Detect which cell encompasses the target text, then output its (X, Y) center coordinate. 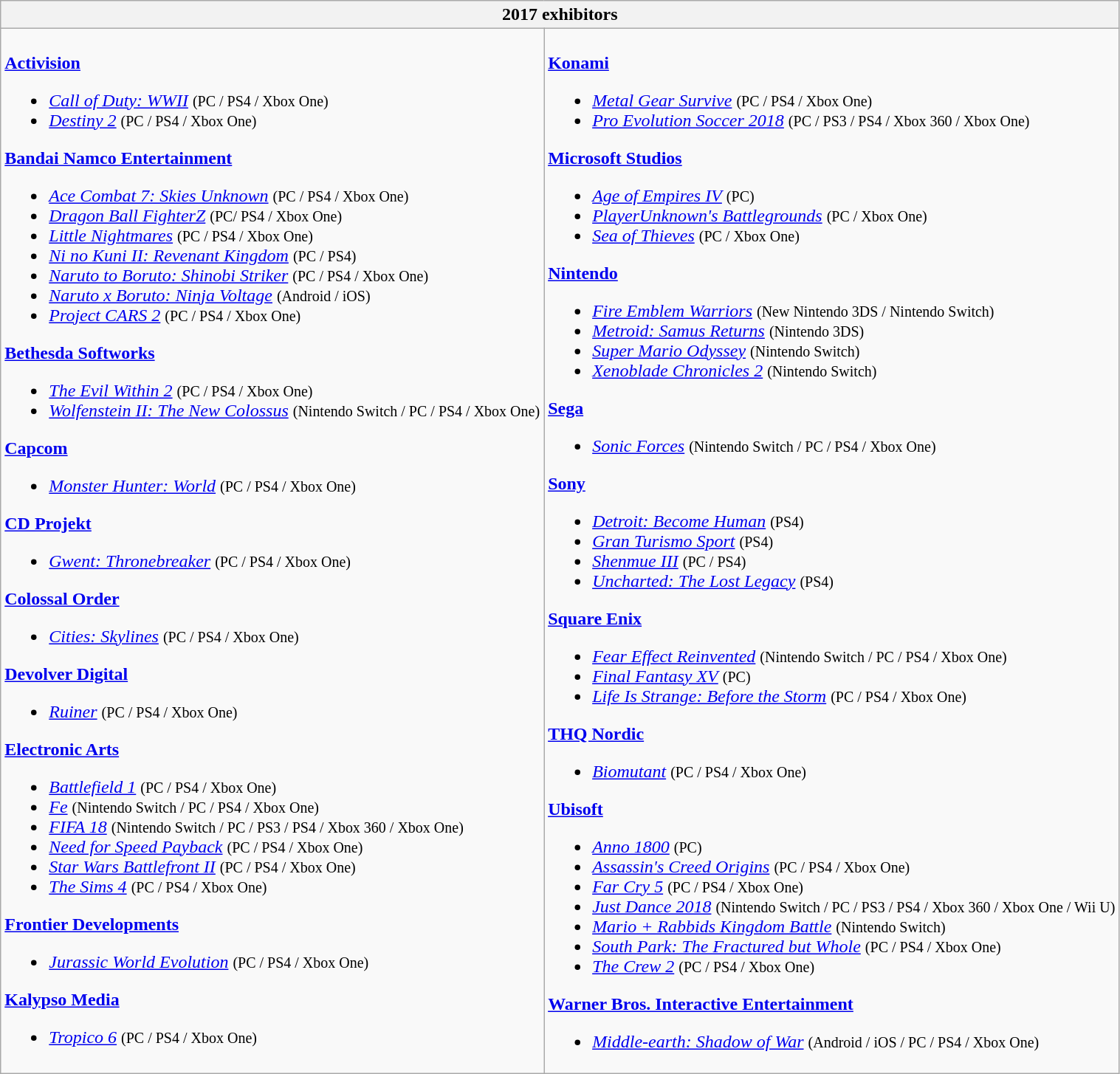
2017 exhibitors (560, 15)
